Determine the (x, y) coordinate at the center of the cell enclosing the given text.  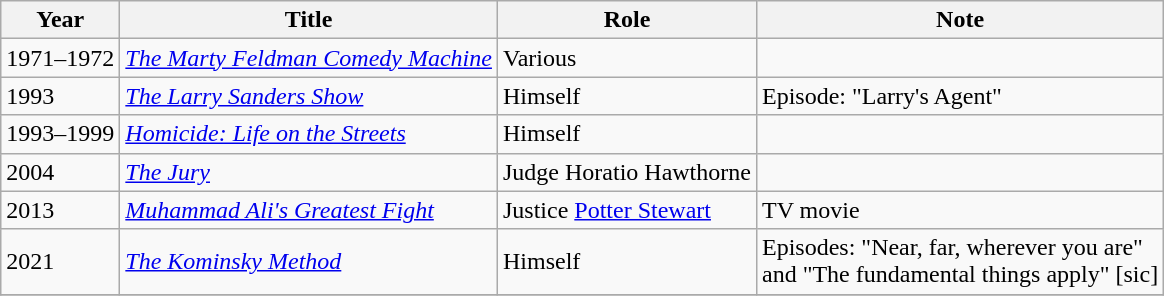
Year (60, 20)
1993 (60, 96)
2004 (60, 172)
Episode: "Larry's Agent" (960, 96)
The Jury (309, 172)
Episodes: "Near, far, wherever you are"and "The fundamental things apply" [sic] (960, 262)
Various (626, 58)
Homicide: Life on the Streets (309, 134)
2021 (60, 262)
Role (626, 20)
1971–1972 (60, 58)
Muhammad Ali's Greatest Fight (309, 210)
The Larry Sanders Show (309, 96)
The Kominsky Method (309, 262)
Title (309, 20)
Judge Horatio Hawthorne (626, 172)
Justice Potter Stewart (626, 210)
1993–1999 (60, 134)
Note (960, 20)
TV movie (960, 210)
2013 (60, 210)
The Marty Feldman Comedy Machine (309, 58)
